Return the (X, Y) coordinate for the center point of the cell that contains the specified text.  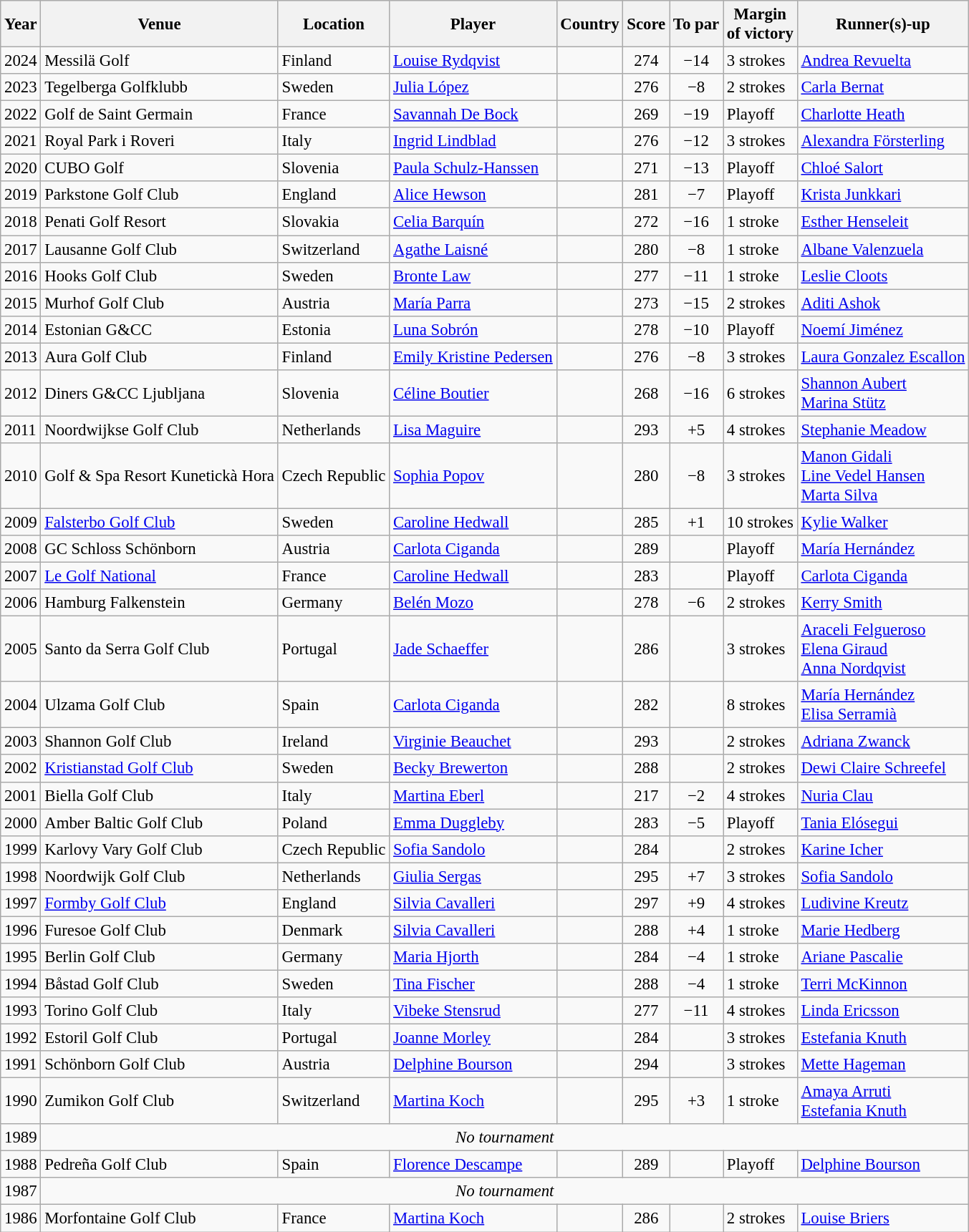
Louise Briers (883, 1218)
GC Schloss Schönborn (159, 549)
+5 (696, 430)
−14 (696, 61)
1989 (21, 1138)
2004 (21, 704)
Furesoe Golf Club (159, 930)
6 strokes (761, 394)
271 (646, 168)
2021 (21, 141)
Albane Valenzuela (883, 249)
Golf de Saint Germain (159, 115)
2022 (21, 115)
Amber Baltic Golf Club (159, 823)
Schönborn Golf Club (159, 1064)
Tegelberga Golfklubb (159, 87)
Araceli Felgueroso Elena Giraud Anna Nordqvist (883, 649)
Linda Ericsson (883, 1011)
Emily Kristine Pedersen (473, 356)
Stephanie Meadow (883, 430)
−6 (696, 603)
Torino Golf Club (159, 1011)
Amaya Arruti Estefania Knuth (883, 1101)
Celia Barquín (473, 222)
273 (646, 303)
Venue (159, 24)
Estoril Golf Club (159, 1038)
Laura Gonzalez Escallon (883, 356)
Dewi Claire Schreefel (883, 769)
Shannon Aubert Marina Stütz (883, 394)
2012 (21, 394)
Charlotte Heath (883, 115)
1998 (21, 876)
1990 (21, 1101)
Lausanne Golf Club (159, 249)
Chloé Salort (883, 168)
Ariane Pascalie (883, 957)
−7 (696, 195)
Denmark (334, 930)
−15 (696, 303)
Aura Golf Club (159, 356)
María Parra (473, 303)
Aditi Ashok (883, 303)
Alice Hewson (473, 195)
Andrea Revuelta (883, 61)
Mette Hageman (883, 1064)
−2 (696, 795)
Joanne Morley (473, 1038)
Martina Eberl (473, 795)
Båstad Golf Club (159, 984)
Royal Park i Roveri (159, 141)
2007 (21, 576)
Ludivine Kreutz (883, 903)
Tina Fischer (473, 984)
−19 (696, 115)
Shannon Golf Club (159, 742)
Location (334, 24)
Leslie Cloots (883, 276)
269 (646, 115)
Murhof Golf Club (159, 303)
Carla Bernat (883, 87)
2005 (21, 649)
To par (696, 24)
10 strokes (761, 522)
−12 (696, 141)
−10 (696, 329)
Parkstone Golf Club (159, 195)
1999 (21, 849)
274 (646, 61)
Paula Schulz-Hanssen (473, 168)
−5 (696, 823)
Berlin Golf Club (159, 957)
Hooks Golf Club (159, 276)
Zumikon Golf Club (159, 1101)
Marie Hedberg (883, 930)
Score (646, 24)
282 (646, 704)
Belén Mozo (473, 603)
2000 (21, 823)
Krista Junkkari (883, 195)
2018 (21, 222)
285 (646, 522)
Terri McKinnon (883, 984)
2023 (21, 87)
Karlovy Vary Golf Club (159, 849)
Manon Gidali Line Vedel Hansen Marta Silva (883, 476)
−13 (696, 168)
Kerry Smith (883, 603)
Maria Hjorth (473, 957)
2009 (21, 522)
Esther Henseleit (883, 222)
Giulia Sergas (473, 876)
1992 (21, 1038)
CUBO Golf (159, 168)
1991 (21, 1064)
Messilä Golf (159, 61)
2006 (21, 603)
Agathe Laisné (473, 249)
Noordwijkse Golf Club (159, 430)
Louise Rydqvist (473, 61)
Hamburg Falkenstein (159, 603)
Poland (334, 823)
2020 (21, 168)
+9 (696, 903)
Tania Elósegui (883, 823)
8 strokes (761, 704)
Nuria Clau (883, 795)
2017 (21, 249)
2019 (21, 195)
Alexandra Försterling (883, 141)
Marginof victory (761, 24)
Formby Golf Club (159, 903)
2015 (21, 303)
2010 (21, 476)
Jade Schaeffer (473, 649)
297 (646, 903)
1986 (21, 1218)
1997 (21, 903)
+1 (696, 522)
Estefania Knuth (883, 1038)
1995 (21, 957)
1988 (21, 1165)
Savannah De Bock (473, 115)
2002 (21, 769)
+3 (696, 1101)
2008 (21, 549)
Slovakia (334, 222)
Le Golf National (159, 576)
Year (21, 24)
294 (646, 1064)
Ulzama Golf Club (159, 704)
Morfontaine Golf Club (159, 1218)
Florence Descampe (473, 1165)
2001 (21, 795)
2003 (21, 742)
Becky Brewerton (473, 769)
Lisa Maguire (473, 430)
Luna Sobrón (473, 329)
2011 (21, 430)
Emma Duggleby (473, 823)
281 (646, 195)
Céline Boutier (473, 394)
Estonia (334, 329)
Santo da Serra Golf Club (159, 649)
Sophia Popov (473, 476)
272 (646, 222)
Diners G&CC Ljubljana (159, 394)
Pedreña Golf Club (159, 1165)
Kristianstad Golf Club (159, 769)
+4 (696, 930)
1993 (21, 1011)
Bronte Law (473, 276)
Vibeke Stensrud (473, 1011)
Julia López (473, 87)
2016 (21, 276)
217 (646, 795)
Adriana Zwanck (883, 742)
María Hernández Elisa Serramià (883, 704)
Biella Golf Club (159, 795)
2024 (21, 61)
Player (473, 24)
Runner(s)-up (883, 24)
Penati Golf Resort (159, 222)
2014 (21, 329)
Kylie Walker (883, 522)
Karine Icher (883, 849)
1996 (21, 930)
Falsterbo Golf Club (159, 522)
+7 (696, 876)
Golf & Spa Resort Kunetickà Hora (159, 476)
Ireland (334, 742)
1987 (21, 1192)
Noordwijk Golf Club (159, 876)
Estonian G&CC (159, 329)
Noemí Jiménez (883, 329)
1994 (21, 984)
268 (646, 394)
Ingrid Lindblad (473, 141)
Virginie Beauchet (473, 742)
Country (590, 24)
2013 (21, 356)
María Hernández (883, 549)
